Detect which cell encompasses the target text, then output its [x, y] center coordinate. 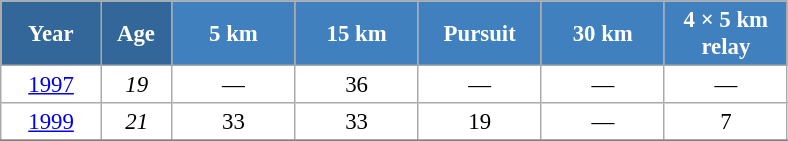
1999 [52, 122]
Age [136, 34]
5 km [234, 34]
4 × 5 km relay [726, 34]
15 km [356, 34]
Pursuit [480, 34]
30 km [602, 34]
7 [726, 122]
21 [136, 122]
Year [52, 34]
36 [356, 85]
1997 [52, 85]
